Return [X, Y] of the center of cell containing provided text 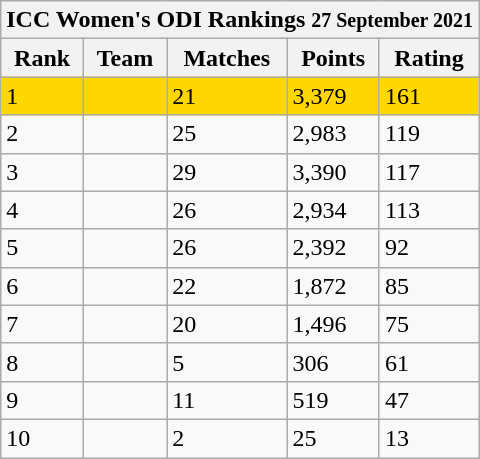
519 [333, 400]
117 [428, 172]
92 [428, 248]
306 [333, 362]
85 [428, 286]
75 [428, 324]
6 [42, 286]
1,872 [333, 286]
Points [333, 58]
22 [227, 286]
47 [428, 400]
Matches [227, 58]
113 [428, 210]
ICC Women's ODI Rankings 27 September 2021 [240, 20]
61 [428, 362]
13 [428, 438]
21 [227, 96]
Rank [42, 58]
2,983 [333, 134]
1,496 [333, 324]
3,379 [333, 96]
29 [227, 172]
Team [124, 58]
9 [42, 400]
2,934 [333, 210]
8 [42, 362]
161 [428, 96]
3,390 [333, 172]
4 [42, 210]
10 [42, 438]
7 [42, 324]
Rating [428, 58]
119 [428, 134]
11 [227, 400]
20 [227, 324]
1 [42, 96]
3 [42, 172]
2,392 [333, 248]
